Pinpoint the cell where the given text exists, returning its [X, Y] midpoint coordinate. 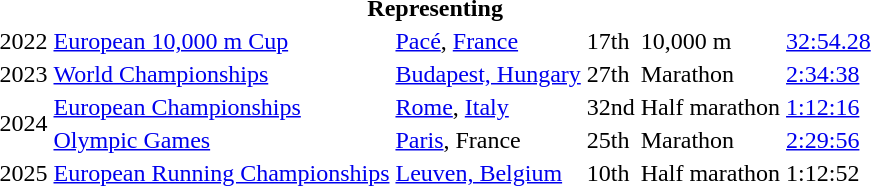
32nd [610, 107]
European Championships [222, 107]
Olympic Games [222, 140]
World Championships [222, 74]
European 10,000 m Cup [222, 41]
Budapest, Hungary [488, 74]
10,000 m [710, 41]
Half marathon [710, 107]
Rome, Italy [488, 107]
Pacé, France [488, 41]
25th [610, 140]
Paris, France [488, 140]
27th [610, 74]
17th [610, 41]
